From the cell containing the given text, extract its center point as (x, y) coordinate. 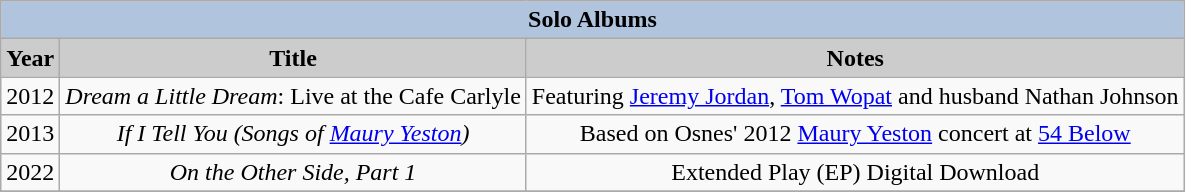
On the Other Side, Part 1 (293, 172)
Title (293, 58)
Based on Osnes' 2012 Maury Yeston concert at 54 Below (855, 134)
Solo Albums (592, 20)
2022 (30, 172)
Extended Play (EP) Digital Download (855, 172)
2013 (30, 134)
Year (30, 58)
Notes (855, 58)
2012 (30, 96)
If I Tell You (Songs of Maury Yeston) (293, 134)
Featuring Jeremy Jordan, Tom Wopat and husband Nathan Johnson (855, 96)
Dream a Little Dream: Live at the Cafe Carlyle (293, 96)
